Search for the cell housing the specified text and yield its [X, Y] center coordinate. 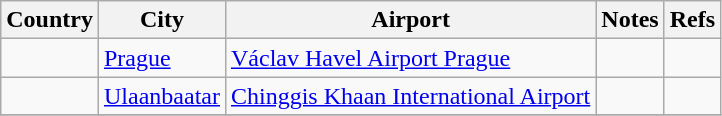
Ulaanbaatar [162, 96]
Notes [630, 20]
Prague [162, 58]
Chinggis Khaan International Airport [410, 96]
Refs [692, 20]
City [162, 20]
Václav Havel Airport Prague [410, 58]
Airport [410, 20]
Country [50, 20]
